Locate the cell with the specified text and output its [X, Y] center coordinate. 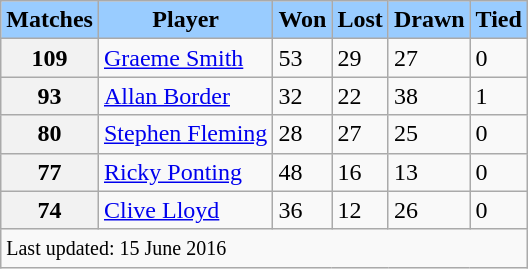
Tied [498, 20]
Player [185, 20]
53 [302, 58]
25 [429, 134]
38 [429, 96]
32 [302, 96]
12 [360, 210]
36 [302, 210]
80 [50, 134]
Stephen Fleming [185, 134]
74 [50, 210]
77 [50, 172]
1 [498, 96]
Lost [360, 20]
93 [50, 96]
28 [302, 134]
Graeme Smith [185, 58]
Last updated: 15 June 2016 [264, 248]
16 [360, 172]
48 [302, 172]
Won [302, 20]
109 [50, 58]
Drawn [429, 20]
Clive Lloyd [185, 210]
13 [429, 172]
Matches [50, 20]
26 [429, 210]
22 [360, 96]
Ricky Ponting [185, 172]
29 [360, 58]
Allan Border [185, 96]
